Find where the given text appears and provide that cell's center as [x, y] coordinate. 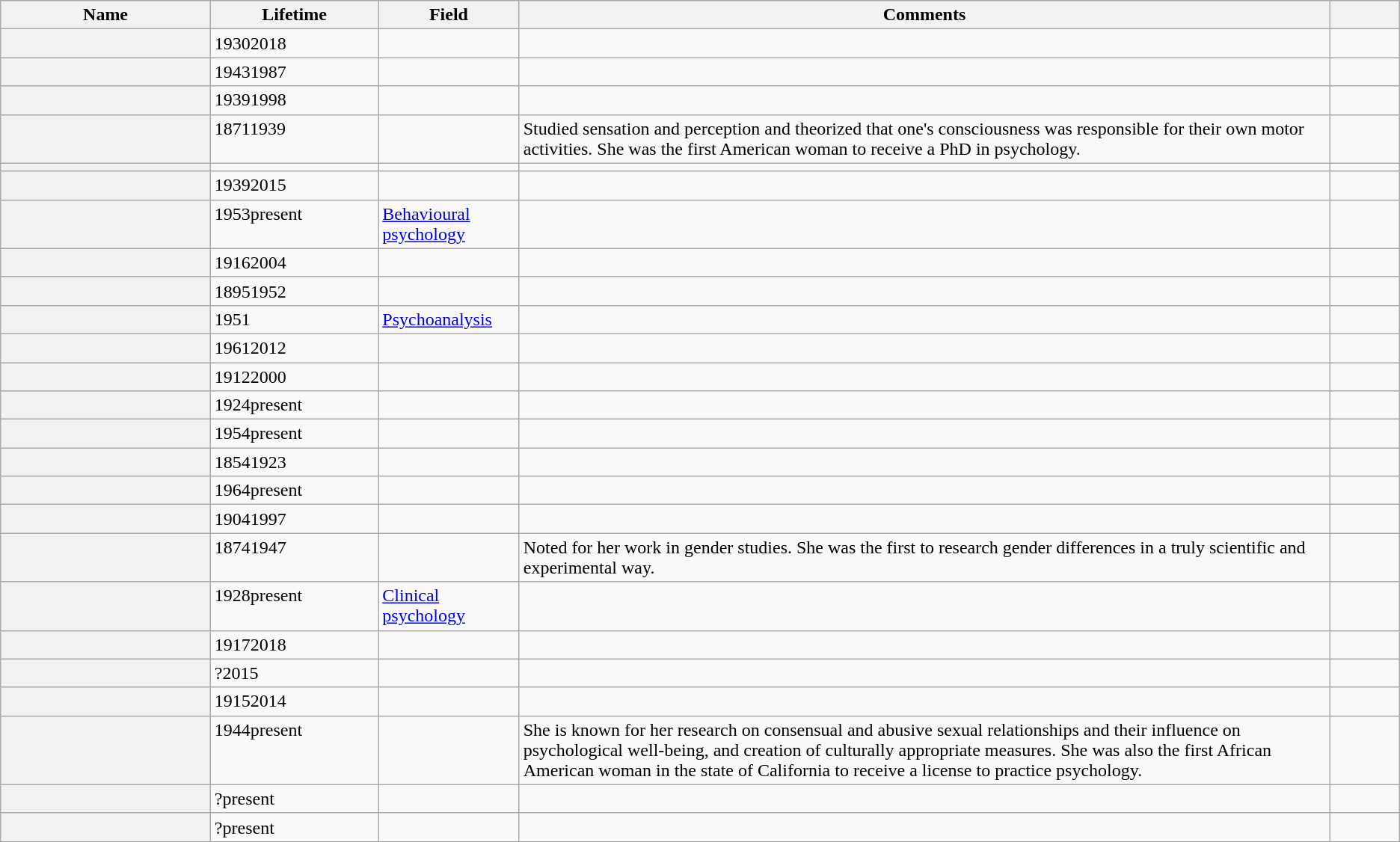
Lifetime [294, 15]
19162004 [294, 262]
19122000 [294, 376]
19152014 [294, 701]
18711939 [294, 139]
19391998 [294, 100]
19392015 [294, 185]
1951 [294, 319]
1944present [294, 750]
1924present [294, 405]
Field [449, 15]
19612012 [294, 348]
18541923 [294, 462]
19172018 [294, 645]
Name [106, 15]
19041997 [294, 519]
?2015 [294, 673]
Clinical psychology [449, 606]
1954present [294, 434]
Comments [924, 15]
18951952 [294, 291]
1953present [294, 224]
Noted for her work in gender studies. She was the first to research gender differences in a truly scientific and experimental way. [924, 558]
1928present [294, 606]
19302018 [294, 43]
Psychoanalysis [449, 319]
19431987 [294, 72]
1964present [294, 491]
18741947 [294, 558]
Behavioural psychology [449, 224]
